Detect which cell encompasses the target text, then output its [x, y] center coordinate. 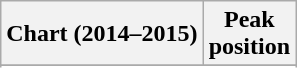
Peakposition [249, 34]
Chart (2014–2015) [102, 34]
